Pinpoint the cell where the given text exists, returning its (X, Y) midpoint coordinate. 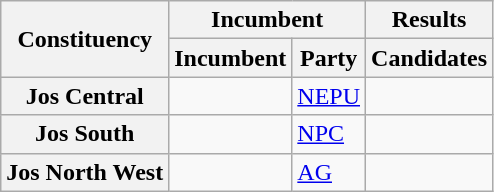
NPC (329, 134)
Constituency (85, 39)
NEPU (329, 96)
AG (329, 172)
Jos South (85, 134)
Results (430, 20)
Jos North West (85, 172)
Jos Central (85, 96)
Candidates (430, 58)
Party (329, 58)
